Pinpoint the cell where the given text exists, returning its [x, y] midpoint coordinate. 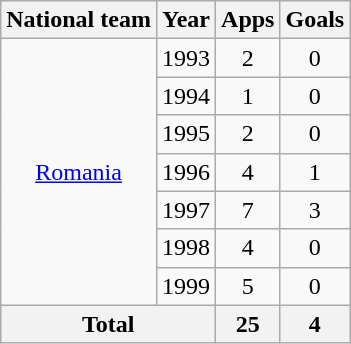
5 [248, 286]
1999 [186, 286]
Year [186, 20]
National team [79, 20]
1998 [186, 248]
1996 [186, 172]
1994 [186, 96]
3 [315, 210]
1995 [186, 134]
Goals [315, 20]
7 [248, 210]
25 [248, 324]
Romania [79, 172]
1997 [186, 210]
Total [108, 324]
1993 [186, 58]
Apps [248, 20]
